Locate the cell with the specified text and output its [X, Y] center coordinate. 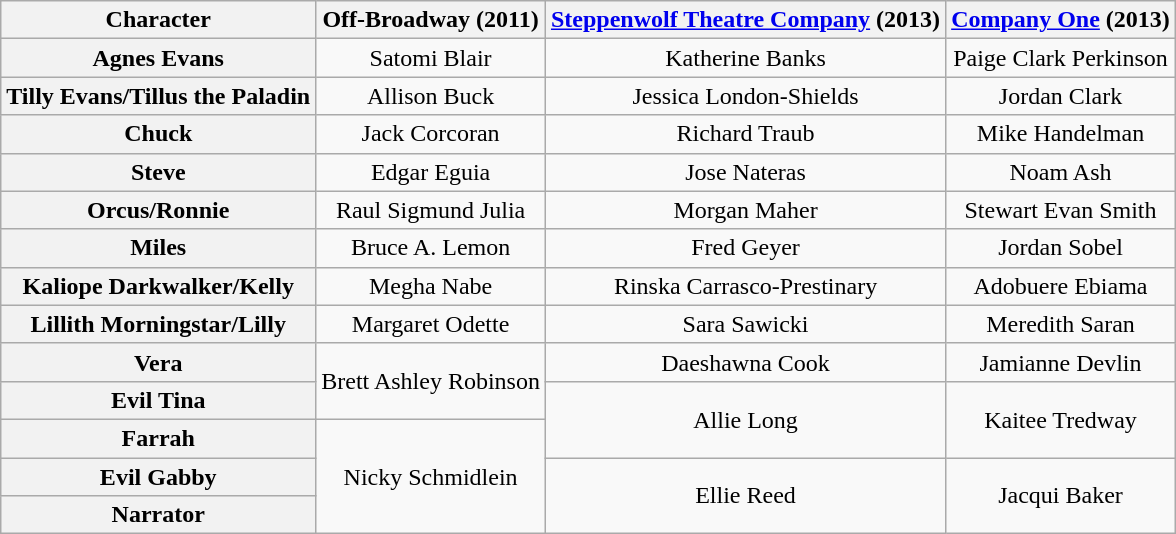
Ellie Reed [745, 496]
Adobuere Ebiama [1061, 286]
Tilly Evans/Tillus the Paladin [158, 96]
Noam Ash [1061, 172]
Paige Clark Perkinson [1061, 58]
Bruce A. Lemon [431, 248]
Steppenwolf Theatre Company (2013) [745, 20]
Meredith Saran [1061, 324]
Allie Long [745, 419]
Allison Buck [431, 96]
Edgar Eguia [431, 172]
Raul Sigmund Julia [431, 210]
Jose Nateras [745, 172]
Kaliope Darkwalker/Kelly [158, 286]
Margaret Odette [431, 324]
Mike Handelman [1061, 134]
Stewart Evan Smith [1061, 210]
Morgan Maher [745, 210]
Steve [158, 172]
Off-Broadway (2011) [431, 20]
Jordan Clark [1061, 96]
Kaitee Tredway [1061, 419]
Farrah [158, 438]
Satomi Blair [431, 58]
Richard Traub [745, 134]
Brett Ashley Robinson [431, 381]
Chuck [158, 134]
Katherine Banks [745, 58]
Daeshawna Cook [745, 362]
Jordan Sobel [1061, 248]
Vera [158, 362]
Lillith Morningstar/Lilly [158, 324]
Agnes Evans [158, 58]
Character [158, 20]
Company One (2013) [1061, 20]
Nicky Schmidlein [431, 476]
Rinska Carrasco-Prestinary [745, 286]
Jessica London-Shields [745, 96]
Evil Tina [158, 400]
Jamianne Devlin [1061, 362]
Megha Nabe [431, 286]
Miles [158, 248]
Sara Sawicki [745, 324]
Orcus/Ronnie [158, 210]
Jacqui Baker [1061, 496]
Fred Geyer [745, 248]
Jack Corcoran [431, 134]
Evil Gabby [158, 477]
Narrator [158, 515]
